Identify which cell holds the provided text, then report its (x, y) central coordinate. 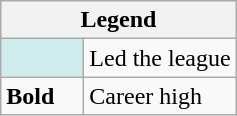
Bold (42, 96)
Career high (160, 96)
Led the league (160, 58)
Legend (118, 20)
